Identify which cell holds the provided text, then report its [X, Y] central coordinate. 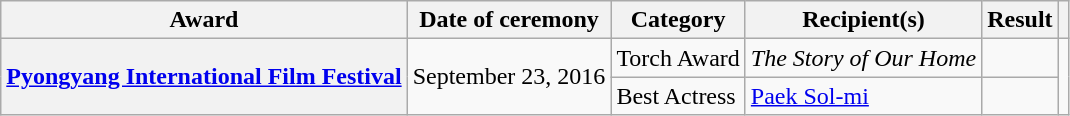
Paek Sol-mi [863, 96]
September 23, 2016 [509, 77]
Date of ceremony [509, 20]
Award [204, 20]
Result [1020, 20]
Recipient(s) [863, 20]
Best Actress [678, 96]
Pyongyang International Film Festival [204, 77]
The Story of Our Home [863, 58]
Torch Award [678, 58]
Category [678, 20]
